Determine the (X, Y) coordinate at the center of the cell enclosing the given text.  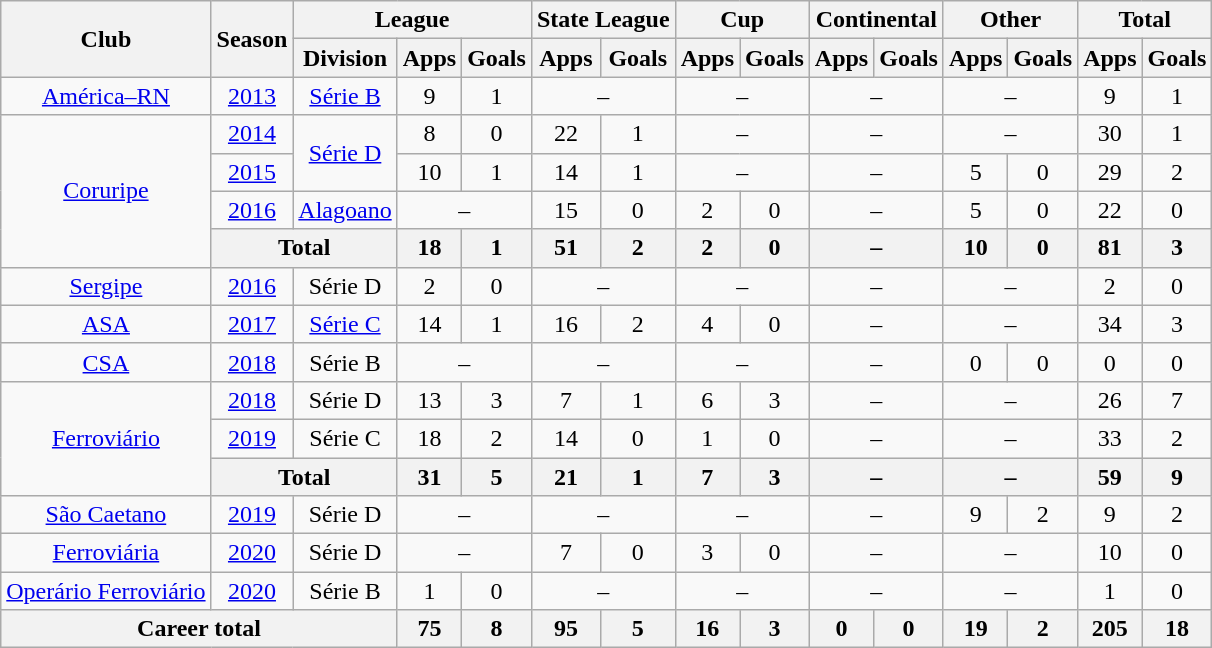
75 (429, 629)
2017 (252, 324)
51 (566, 248)
2013 (252, 96)
19 (975, 629)
State League (603, 20)
Continental (876, 20)
CSA (106, 362)
Sergipe (106, 286)
6 (707, 400)
Alagoano (345, 210)
13 (429, 400)
34 (1110, 324)
ASA (106, 324)
95 (566, 629)
15 (566, 210)
21 (566, 477)
Operário Ferroviário (106, 591)
Career total (199, 629)
Cup (742, 20)
São Caetano (106, 515)
30 (1110, 134)
Ferroviário (106, 438)
29 (1110, 172)
81 (1110, 248)
26 (1110, 400)
2015 (252, 172)
33 (1110, 438)
2014 (252, 134)
Other (1010, 20)
Season (252, 39)
31 (429, 477)
59 (1110, 477)
Division (345, 58)
4 (707, 324)
League (412, 20)
Club (106, 39)
Ferroviária (106, 553)
Coruripe (106, 191)
América–RN (106, 96)
205 (1110, 629)
